From the cell containing the given text, extract its center point as [x, y] coordinate. 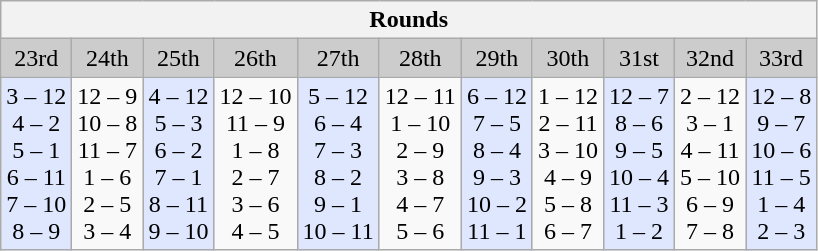
1 – 122 – 113 – 104 – 95 – 86 – 7 [568, 164]
24th [108, 58]
12 – 1011 – 91 – 82 – 73 – 64 – 5 [256, 164]
30th [568, 58]
31st [638, 58]
12 – 111 – 102 – 93 – 84 – 75 – 6 [420, 164]
29th [496, 58]
26th [256, 58]
33rd [782, 58]
6 – 127 – 58 – 49 – 310 – 211 – 1 [496, 164]
25th [178, 58]
28th [420, 58]
12 – 910 – 811 – 71 – 62 – 53 – 4 [108, 164]
12 – 78 – 69 – 510 – 411 – 31 – 2 [638, 164]
12 – 89 – 710 – 611 – 51 – 42 – 3 [782, 164]
Rounds [409, 20]
2 – 123 – 14 – 115 – 106 – 97 – 8 [710, 164]
4 – 125 – 36 – 27 – 18 – 119 – 10 [178, 164]
3 – 124 – 25 – 16 – 117 – 108 – 9 [36, 164]
32nd [710, 58]
5 – 126 – 47 – 38 – 29 – 110 – 11 [338, 164]
27th [338, 58]
23rd [36, 58]
